Return the (X, Y) coordinate for the center point of the cell that contains the specified text.  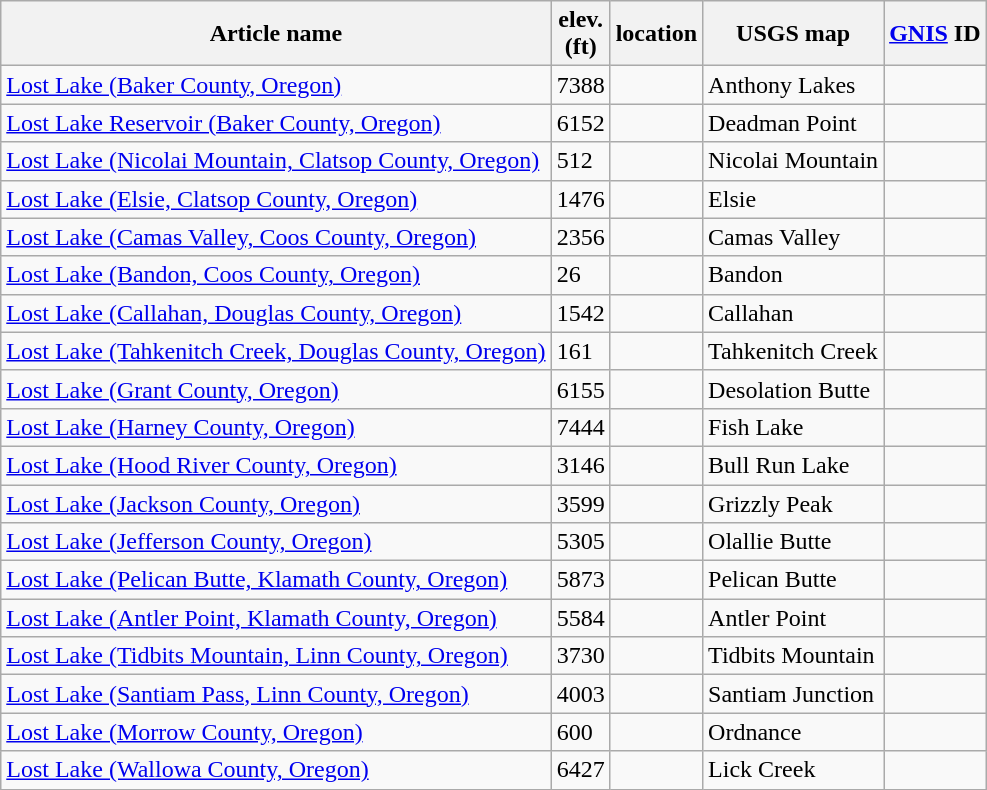
Lost Lake (Elsie, Clatsop County, Oregon) (276, 199)
Anthony Lakes (794, 85)
Bandon (794, 275)
Article name (276, 34)
Lost Lake (Hood River County, Oregon) (276, 465)
Lost Lake (Baker County, Oregon) (276, 85)
Lost Lake Reservoir (Baker County, Oregon) (276, 123)
Lost Lake (Harney County, Oregon) (276, 427)
Lost Lake (Santiam Pass, Linn County, Oregon) (276, 694)
Callahan (794, 313)
Nicolai Mountain (794, 161)
6155 (580, 389)
1476 (580, 199)
26 (580, 275)
Tahkenitch Creek (794, 351)
Lost Lake (Tidbits Mountain, Linn County, Oregon) (276, 656)
location (656, 34)
elev.(ft) (580, 34)
600 (580, 732)
3599 (580, 503)
Lost Lake (Tahkenitch Creek, Douglas County, Oregon) (276, 351)
6427 (580, 770)
2356 (580, 237)
5873 (580, 580)
3730 (580, 656)
4003 (580, 694)
5584 (580, 618)
Santiam Junction (794, 694)
Lost Lake (Callahan, Douglas County, Oregon) (276, 313)
5305 (580, 542)
Olallie Butte (794, 542)
Lost Lake (Camas Valley, Coos County, Oregon) (276, 237)
Deadman Point (794, 123)
Grizzly Peak (794, 503)
Tidbits Mountain (794, 656)
6152 (580, 123)
Lost Lake (Jefferson County, Oregon) (276, 542)
7388 (580, 85)
Ordnance (794, 732)
Lost Lake (Bandon, Coos County, Oregon) (276, 275)
Lost Lake (Nicolai Mountain, Clatsop County, Oregon) (276, 161)
Camas Valley (794, 237)
Lost Lake (Wallowa County, Oregon) (276, 770)
7444 (580, 427)
Lost Lake (Antler Point, Klamath County, Oregon) (276, 618)
Lost Lake (Jackson County, Oregon) (276, 503)
Pelican Butte (794, 580)
Desolation Butte (794, 389)
Lost Lake (Morrow County, Oregon) (276, 732)
3146 (580, 465)
GNIS ID (935, 34)
Antler Point (794, 618)
512 (580, 161)
Elsie (794, 199)
161 (580, 351)
Fish Lake (794, 427)
USGS map (794, 34)
Lost Lake (Pelican Butte, Klamath County, Oregon) (276, 580)
Lost Lake (Grant County, Oregon) (276, 389)
Lick Creek (794, 770)
1542 (580, 313)
Bull Run Lake (794, 465)
